Detect which cell encompasses the target text, then output its [x, y] center coordinate. 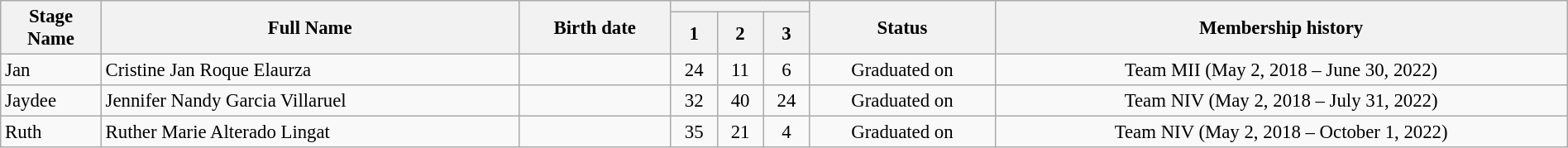
6 [786, 70]
StageName [51, 28]
Jaydee [51, 101]
Membership history [1281, 28]
Ruther Marie Alterado Lingat [309, 132]
1 [694, 33]
21 [740, 132]
Cristine Jan Roque Elaurza [309, 70]
Team NIV (May 2, 2018 – October 1, 2022) [1281, 132]
Birth date [595, 28]
Team MII (May 2, 2018 – June 30, 2022) [1281, 70]
3 [786, 33]
4 [786, 132]
32 [694, 101]
40 [740, 101]
Ruth [51, 132]
Team NIV (May 2, 2018 – July 31, 2022) [1281, 101]
35 [694, 132]
11 [740, 70]
Full Name [309, 28]
Jan [51, 70]
Status [902, 28]
Jennifer Nandy Garcia Villaruel [309, 101]
2 [740, 33]
